Return the [X, Y] coordinate for the center point of the cell that contains the specified text.  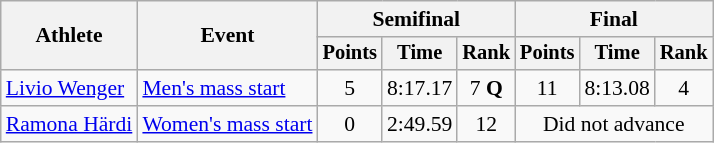
7 Q [486, 88]
Livio Wenger [70, 88]
4 [684, 88]
11 [547, 88]
Final [614, 19]
12 [486, 124]
Did not advance [614, 124]
Semifinal [416, 19]
Event [227, 36]
8:17.17 [420, 88]
5 [350, 88]
Athlete [70, 36]
Ramona Härdi [70, 124]
Men's mass start [227, 88]
0 [350, 124]
Women's mass start [227, 124]
8:13.08 [616, 88]
2:49.59 [420, 124]
